Scan for the cell matching the given text and deliver its [x, y] coordinate at center. 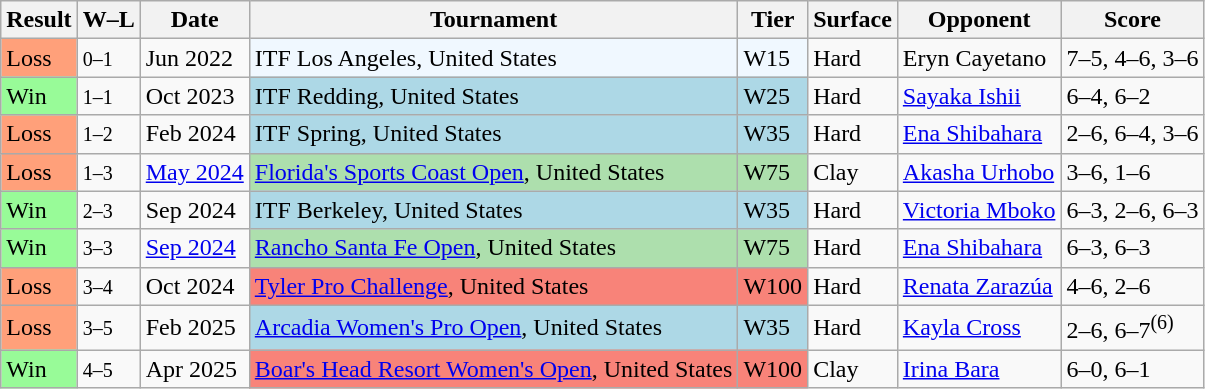
2–6, 6–4, 3–6 [1132, 134]
4–5 [108, 369]
May 2024 [194, 172]
ITF Spring, United States [494, 134]
Kayla Cross [979, 328]
6–3, 6–3 [1132, 248]
1–3 [108, 172]
6–4, 6–2 [1132, 96]
Arcadia Women's Pro Open, United States [494, 328]
ITF Los Angeles, United States [494, 58]
Date [194, 20]
Feb 2025 [194, 328]
2–6, 6–7(6) [1132, 328]
Jun 2022 [194, 58]
Opponent [979, 20]
W15 [773, 58]
Tier [773, 20]
Boar's Head Resort Women's Open, United States [494, 369]
6–0, 6–1 [1132, 369]
Victoria Mboko [979, 210]
Apr 2025 [194, 369]
3–5 [108, 328]
Feb 2024 [194, 134]
4–6, 2–6 [1132, 286]
3–6, 1–6 [1132, 172]
Akasha Urhobo [979, 172]
Surface [853, 20]
Florida's Sports Coast Open, United States [494, 172]
Score [1132, 20]
Oct 2024 [194, 286]
Result [39, 20]
1–2 [108, 134]
W–L [108, 20]
Tyler Pro Challenge, United States [494, 286]
Renata Zarazúa [979, 286]
1–1 [108, 96]
ITF Redding, United States [494, 96]
3–3 [108, 248]
0–1 [108, 58]
ITF Berkeley, United States [494, 210]
Sayaka Ishii [979, 96]
3–4 [108, 286]
Irina Bara [979, 369]
W25 [773, 96]
Rancho Santa Fe Open, United States [494, 248]
6–3, 2–6, 6–3 [1132, 210]
2–3 [108, 210]
Oct 2023 [194, 96]
7–5, 4–6, 3–6 [1132, 58]
Tournament [494, 20]
Eryn Cayetano [979, 58]
